Capture the cell that displays the provided text and extract its [x, y] central coordinate. 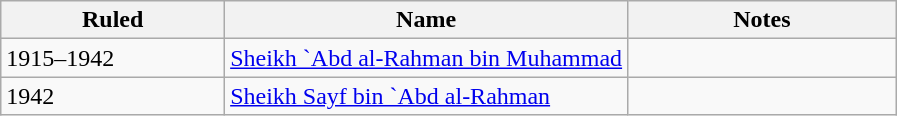
Sheikh Sayf bin `Abd al-Rahman [426, 96]
Sheikh `Abd al-Rahman bin Muhammad [426, 58]
1915–1942 [113, 58]
Notes [762, 20]
1942 [113, 96]
Name [426, 20]
Ruled [113, 20]
